Identify which cell holds the provided text, then report its (x, y) central coordinate. 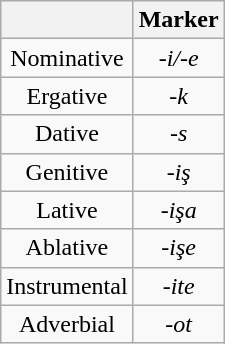
Nominative (67, 58)
Ablative (67, 248)
-i/-e (178, 58)
Instrumental (67, 286)
Marker (178, 20)
Ergative (67, 96)
-s (178, 134)
-işe (178, 248)
-k (178, 96)
-ot (178, 324)
Genitive (67, 172)
-iş (178, 172)
Dative (67, 134)
Lative (67, 210)
Adverbial (67, 324)
-işa (178, 210)
-ite (178, 286)
